Extract the (X, Y) coordinate from the center of the cell holding the provided text.  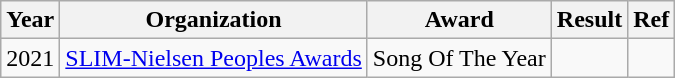
Ref (652, 20)
Organization (214, 20)
SLIM-Nielsen Peoples Awards (214, 58)
Song Of The Year (459, 58)
Award (459, 20)
Result (589, 20)
Year (30, 20)
2021 (30, 58)
